Output the [X, Y] coordinate of the center of the cell containing the given text.  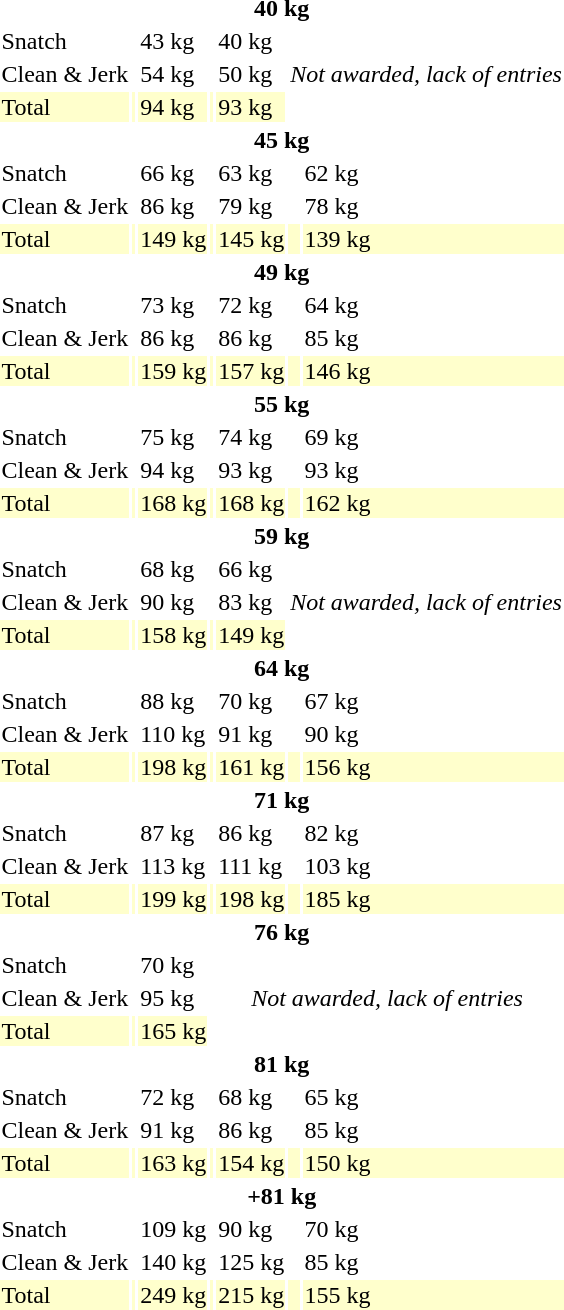
55 kg [282, 404]
156 kg [433, 767]
59 kg [282, 536]
45 kg [282, 140]
79 kg [252, 206]
111 kg [252, 866]
215 kg [252, 1295]
40 kg [252, 41]
125 kg [252, 1262]
74 kg [252, 437]
67 kg [433, 701]
63 kg [252, 173]
69 kg [433, 437]
50 kg [252, 74]
103 kg [433, 866]
82 kg [433, 833]
162 kg [433, 503]
110 kg [174, 734]
71 kg [282, 800]
139 kg [433, 239]
78 kg [433, 206]
81 kg [282, 1064]
+81 kg [282, 1196]
150 kg [433, 1163]
159 kg [174, 371]
62 kg [433, 173]
140 kg [174, 1262]
157 kg [252, 371]
49 kg [282, 272]
75 kg [174, 437]
65 kg [433, 1097]
109 kg [174, 1229]
83 kg [252, 602]
158 kg [174, 635]
88 kg [174, 701]
165 kg [174, 1031]
95 kg [174, 998]
113 kg [174, 866]
54 kg [174, 74]
145 kg [252, 239]
161 kg [252, 767]
155 kg [433, 1295]
154 kg [252, 1163]
76 kg [282, 932]
73 kg [174, 305]
146 kg [433, 371]
163 kg [174, 1163]
249 kg [174, 1295]
185 kg [433, 899]
43 kg [174, 41]
87 kg [174, 833]
199 kg [174, 899]
